Provide the [X, Y] coordinate of the cell's center where the given text is located.  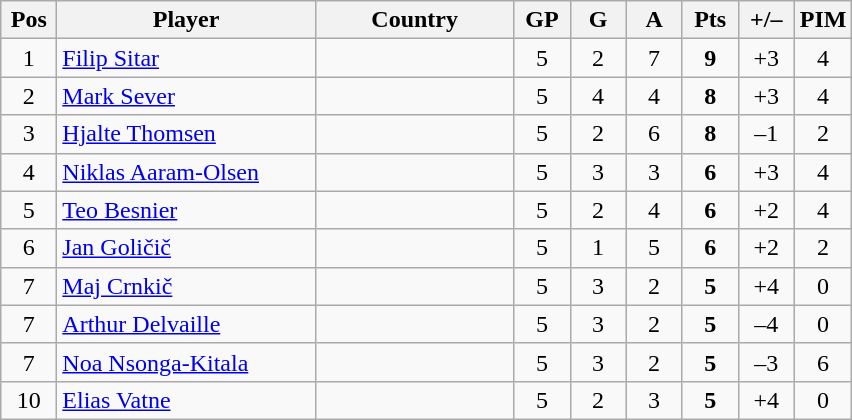
Hjalte Thomsen [186, 134]
+/– [766, 20]
A [654, 20]
Maj Crnkič [186, 286]
Pos [29, 20]
–4 [766, 324]
Arthur Delvaille [186, 324]
–1 [766, 134]
Teo Besnier [186, 210]
G [598, 20]
Elias Vatne [186, 400]
–3 [766, 362]
Jan Goličič [186, 248]
Country [414, 20]
Mark Sever [186, 96]
Niklas Aaram-Olsen [186, 172]
Filip Sitar [186, 58]
Player [186, 20]
9 [710, 58]
Noa Nsonga-Kitala [186, 362]
PIM [823, 20]
10 [29, 400]
Pts [710, 20]
GP [542, 20]
